Return the [X, Y] coordinate for the center point of the cell that contains the specified text.  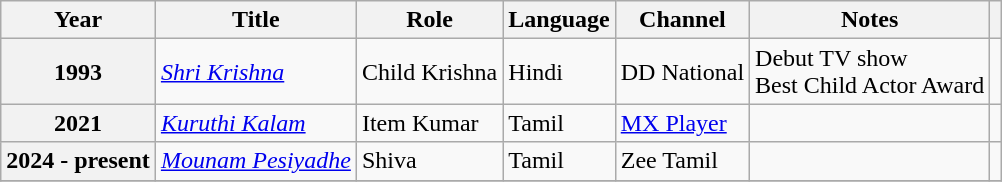
Notes [870, 20]
Kuruthi Kalam [256, 123]
Item Kumar [429, 123]
2024 - present [78, 161]
Hindi [559, 72]
DD National [682, 72]
Shri Krishna [256, 72]
Role [429, 20]
2021 [78, 123]
Channel [682, 20]
Child Krishna [429, 72]
MX Player [682, 123]
1993 [78, 72]
Mounam Pesiyadhe [256, 161]
Debut TV showBest Child Actor Award [870, 72]
Shiva [429, 161]
Zee Tamil [682, 161]
Language [559, 20]
Year [78, 20]
Title [256, 20]
